Identify which cell holds the provided text, then report its [x, y] central coordinate. 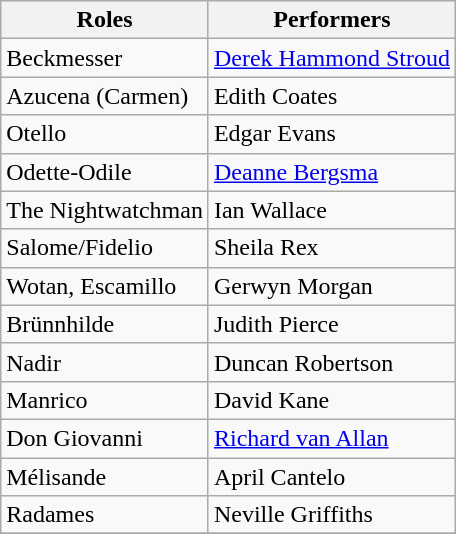
Judith Pierce [332, 324]
Wotan, Escamillo [105, 286]
Sheila Rex [332, 248]
Otello [105, 134]
Don Giovanni [105, 438]
Radames [105, 515]
Derek Hammond Stroud [332, 58]
Edith Coates [332, 96]
Mélisande [105, 477]
Roles [105, 20]
Ian Wallace [332, 210]
Nadir [105, 362]
Deanne Bergsma [332, 172]
Brünnhilde [105, 324]
Gerwyn Morgan [332, 286]
Manrico [105, 400]
The Nightwatchman [105, 210]
Duncan Robertson [332, 362]
Edgar Evans [332, 134]
Odette-Odile [105, 172]
Salome/Fidelio [105, 248]
Neville Griffiths [332, 515]
Performers [332, 20]
Azucena (Carmen) [105, 96]
Richard van Allan [332, 438]
Beckmesser [105, 58]
David Kane [332, 400]
April Cantelo [332, 477]
